Determine the [X, Y] coordinate at the center of the cell enclosing the given text.  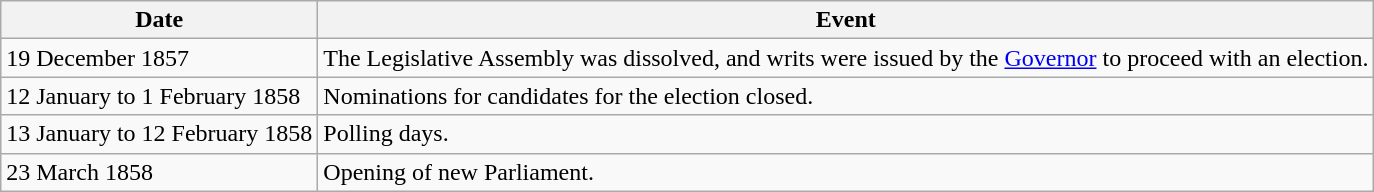
Nominations for candidates for the election closed. [846, 96]
Opening of new Parliament. [846, 172]
Event [846, 20]
Date [160, 20]
23 March 1858 [160, 172]
12 January to 1 February 1858 [160, 96]
Polling days. [846, 134]
13 January to 12 February 1858 [160, 134]
19 December 1857 [160, 58]
The Legislative Assembly was dissolved, and writs were issued by the Governor to proceed with an election. [846, 58]
